Detect which cell encompasses the target text, then output its [X, Y] center coordinate. 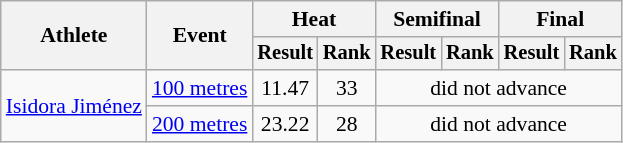
Final [560, 19]
33 [347, 88]
200 metres [200, 124]
Event [200, 36]
11.47 [285, 88]
100 metres [200, 88]
Heat [314, 19]
Isidora Jiménez [74, 106]
23.22 [285, 124]
Athlete [74, 36]
Semifinal [438, 19]
28 [347, 124]
